Return [x, y] of the center of cell containing provided text 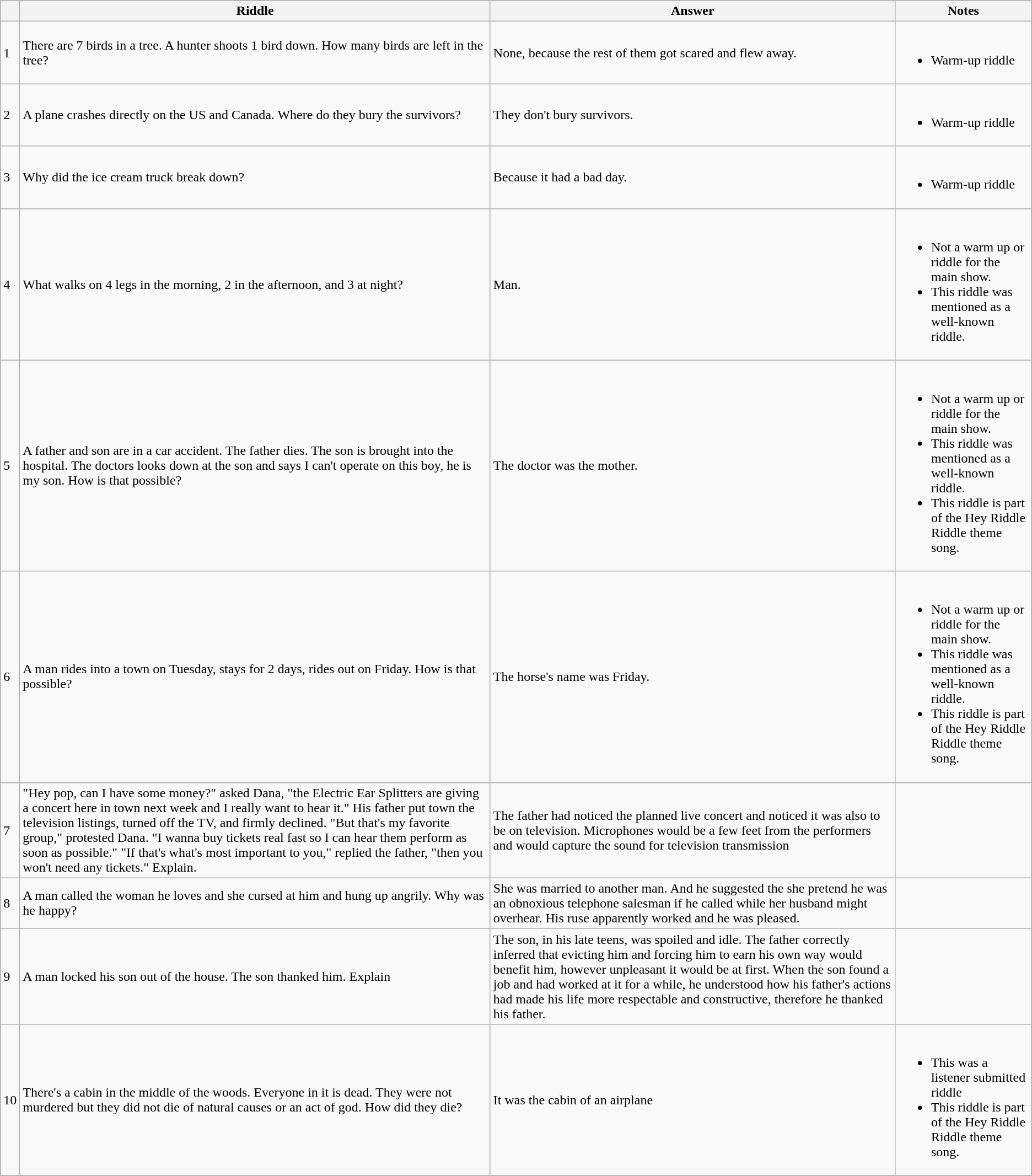
7 [10, 830]
9 [10, 976]
The horse's name was Friday. [692, 677]
Answer [692, 11]
This was a listener submitted riddleThis riddle is part of the Hey Riddle Riddle theme song. [963, 1099]
A man called the woman he loves and she cursed at him and hung up angrily. Why was he happy? [255, 903]
A plane crashes directly on the US and Canada. Where do they bury the survivors? [255, 115]
10 [10, 1099]
5 [10, 465]
3 [10, 178]
Not a warm up or riddle for the main show.This riddle was mentioned as a well-known riddle. [963, 284]
A man locked his son out of the house. The son thanked him. Explain [255, 976]
The doctor was the mother. [692, 465]
There are 7 birds in a tree. A hunter shoots 1 bird down. How many birds are left in the tree? [255, 53]
A man rides into a town on Tuesday, stays for 2 days, rides out on Friday. How is that possible? [255, 677]
They don't bury survivors. [692, 115]
None, because the rest of them got scared and flew away. [692, 53]
8 [10, 903]
Why did the ice cream truck break down? [255, 178]
4 [10, 284]
It was the cabin of an airplane [692, 1099]
Riddle [255, 11]
What walks on 4 legs in the morning, 2 in the afternoon, and 3 at night? [255, 284]
2 [10, 115]
Because it had a bad day. [692, 178]
Man. [692, 284]
Notes [963, 11]
1 [10, 53]
6 [10, 677]
